Detect which cell encompasses the target text, then output its (X, Y) center coordinate. 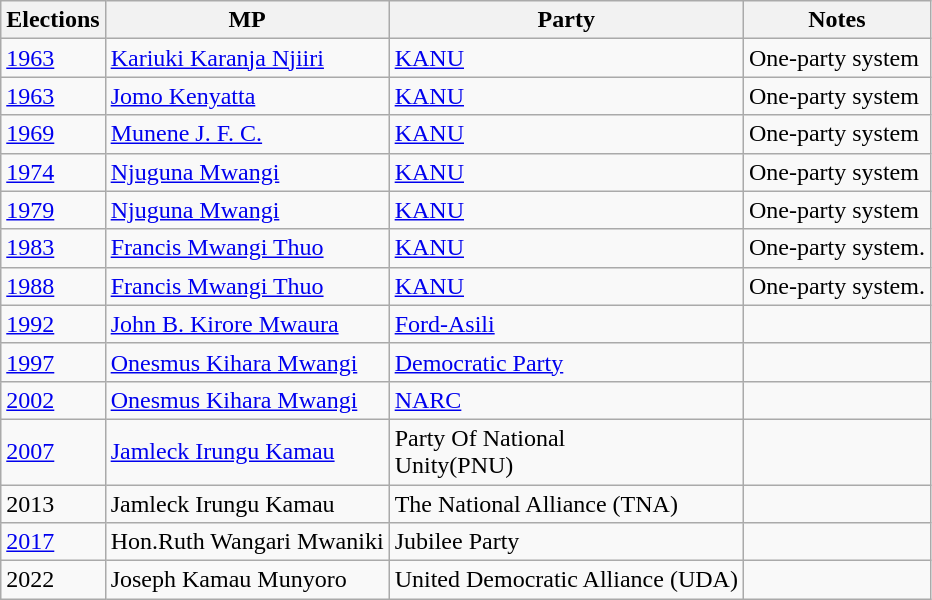
2002 (53, 400)
Jubilee Party (566, 542)
John B. Kirore Mwaura (247, 324)
1974 (53, 172)
2022 (53, 580)
MP (247, 20)
NARC (566, 400)
1997 (53, 362)
Party (566, 20)
Democratic Party (566, 362)
Joseph Kamau Munyoro (247, 580)
1969 (53, 134)
Elections (53, 20)
2017 (53, 542)
1992 (53, 324)
1983 (53, 248)
2007 (53, 452)
Ford-Asili (566, 324)
Hon.Ruth Wangari Mwaniki (247, 542)
Kariuki Karanja Njiiri (247, 58)
Party Of NationalUnity(PNU) (566, 452)
The National Alliance (TNA) (566, 503)
United Democratic Alliance (UDA) (566, 580)
Notes (836, 20)
2013 (53, 503)
1979 (53, 210)
Jomo Kenyatta (247, 96)
Munene J. F. C. (247, 134)
1988 (53, 286)
